For the text-containing cell, return its midpoint in (X, Y) coordinate format. 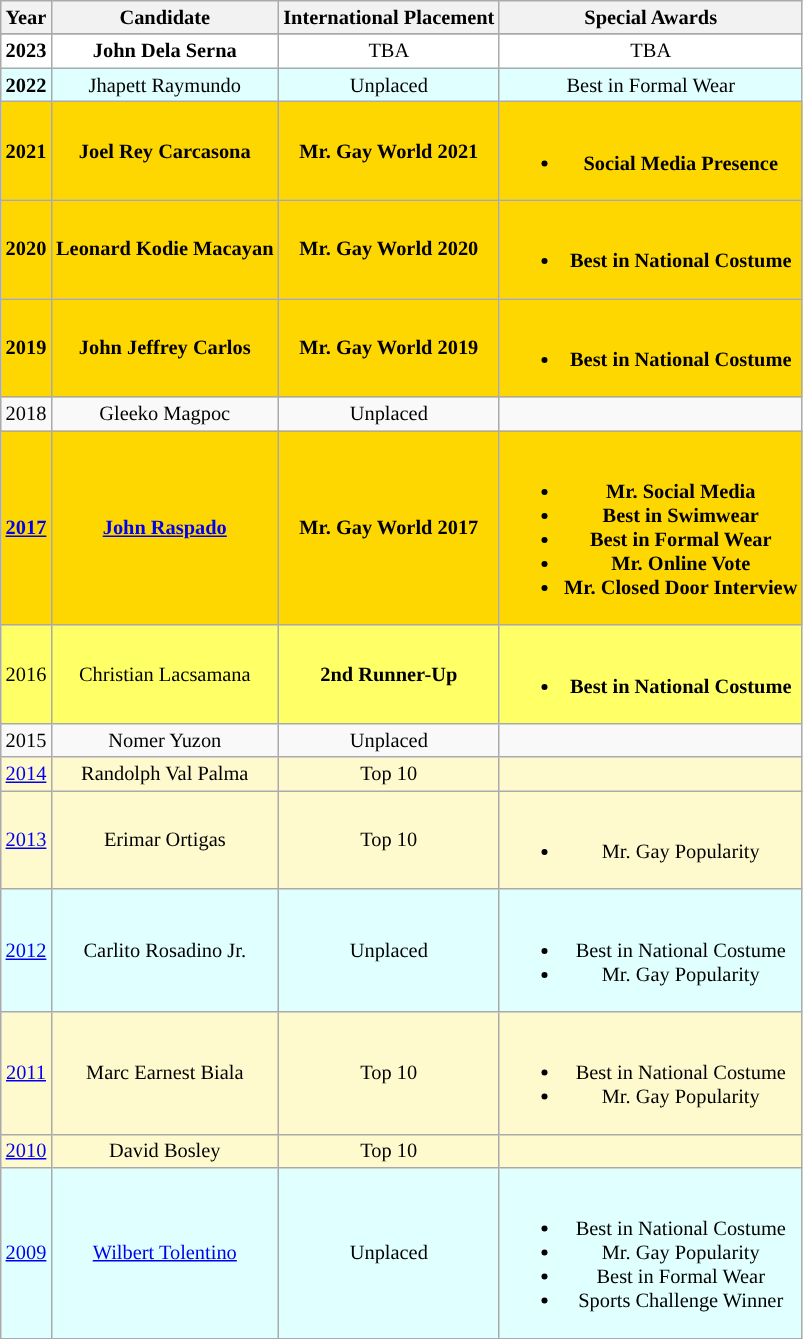
Mr. Gay World 2017 (388, 527)
Christian Lacsamana (164, 674)
2021 (26, 150)
2017 (26, 527)
John Dela Serna (164, 51)
Randolph Val Palma (164, 774)
Nomer Yuzon (164, 740)
Leonard Kodie Macayan (164, 249)
Special Awards (650, 17)
Joel Rey Carcasona (164, 150)
Year (26, 17)
2023 (26, 51)
Candidate (164, 17)
David Bosley (164, 1151)
2012 (26, 950)
Marc Earnest Biala (164, 1072)
2018 (26, 414)
2009 (26, 1252)
2010 (26, 1151)
Mr. Gay World 2021 (388, 150)
2015 (26, 740)
John Jeffrey Carlos (164, 347)
2nd Runner-Up (388, 674)
Erimar Ortigas (164, 839)
2013 (26, 839)
Mr. Gay Popularity (650, 839)
2014 (26, 774)
Mr. Gay World 2019 (388, 347)
Best in National CostumeMr. Gay PopularityBest in Formal WearSports Challenge Winner (650, 1252)
Best in Formal Wear (650, 85)
2016 (26, 674)
Gleeko Magpoc (164, 414)
2019 (26, 347)
Carlito Rosadino Jr. (164, 950)
2022 (26, 85)
Wilbert Tolentino (164, 1252)
John Raspado (164, 527)
Mr. Gay World 2020 (388, 249)
Mr. Social MediaBest in SwimwearBest in Formal WearMr. Online VoteMr. Closed Door Interview (650, 527)
Jhapett Raymundo (164, 85)
2011 (26, 1072)
International Placement (388, 17)
Social Media Presence (650, 150)
2020 (26, 249)
